Find where the given text appears and provide that cell's center as (x, y) coordinate. 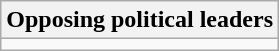
Opposing political leaders (140, 20)
